Output the [x, y] coordinate of the center of the cell containing the given text.  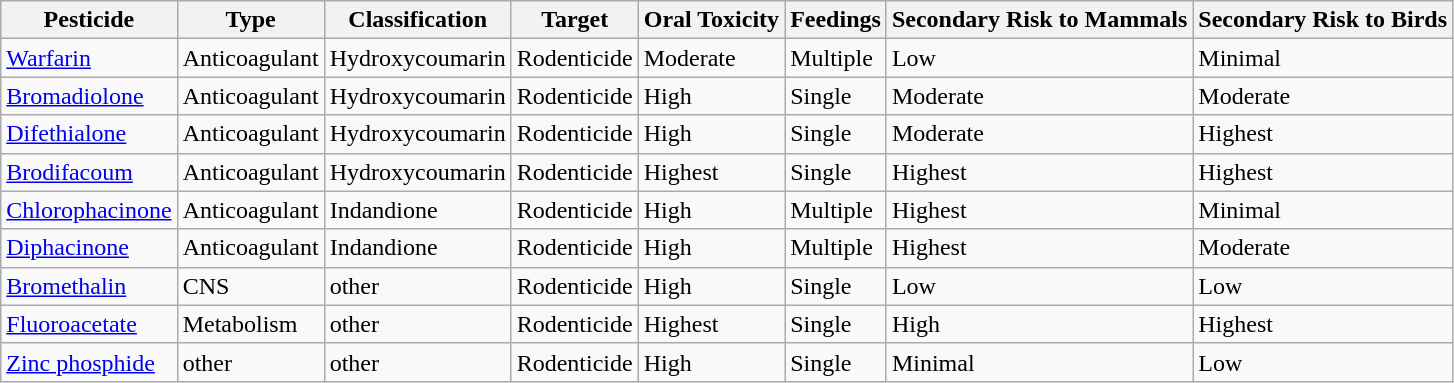
Bromadiolone [89, 96]
Classification [418, 20]
Bromethalin [89, 286]
Fluoroacetate [89, 324]
Chlorophacinone [89, 210]
Secondary Risk to Mammals [1039, 20]
Type [250, 20]
Brodifacoum [89, 172]
Secondary Risk to Birds [1323, 20]
CNS [250, 286]
Target [574, 20]
Difethialone [89, 134]
Oral Toxicity [711, 20]
Zinc phosphide [89, 362]
Diphacinone [89, 248]
Pesticide [89, 20]
Metabolism [250, 324]
Feedings [836, 20]
Warfarin [89, 58]
